For the text-containing cell, return its midpoint in (x, y) coordinate format. 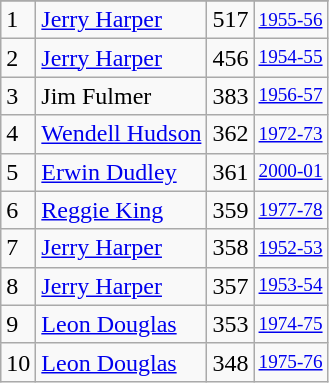
1 (18, 20)
1953-54 (290, 286)
8 (18, 286)
1977-78 (290, 210)
358 (230, 248)
1972-73 (290, 134)
456 (230, 58)
353 (230, 324)
6 (18, 210)
362 (230, 134)
361 (230, 172)
1952-53 (290, 248)
Reggie King (122, 210)
357 (230, 286)
1955-56 (290, 20)
7 (18, 248)
5 (18, 172)
10 (18, 362)
1974-75 (290, 324)
9 (18, 324)
359 (230, 210)
1954-55 (290, 58)
1956-57 (290, 96)
2000-01 (290, 172)
Erwin Dudley (122, 172)
Wendell Hudson (122, 134)
1975-76 (290, 362)
4 (18, 134)
3 (18, 96)
Jim Fulmer (122, 96)
517 (230, 20)
383 (230, 96)
2 (18, 58)
348 (230, 362)
